Provide the [x, y] coordinate of the cell's center where the given text is located.  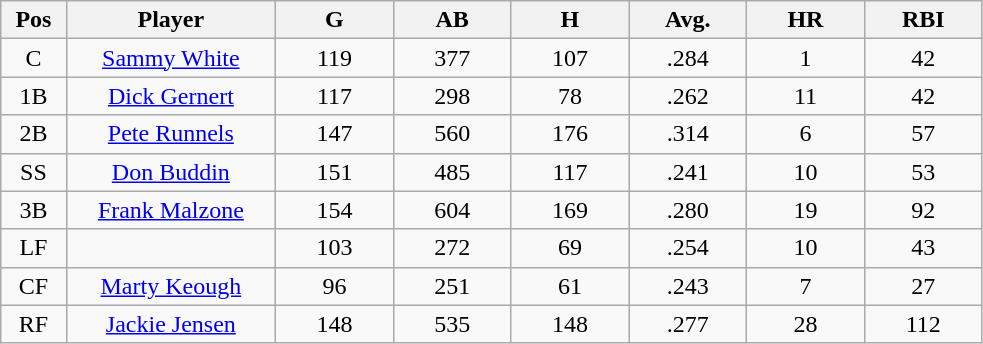
.280 [688, 210]
485 [452, 172]
H [570, 20]
169 [570, 210]
28 [806, 324]
107 [570, 58]
Avg. [688, 20]
.284 [688, 58]
.243 [688, 286]
RBI [923, 20]
.262 [688, 96]
LF [34, 248]
27 [923, 286]
19 [806, 210]
92 [923, 210]
57 [923, 134]
272 [452, 248]
112 [923, 324]
535 [452, 324]
3B [34, 210]
69 [570, 248]
Frank Malzone [170, 210]
61 [570, 286]
43 [923, 248]
.277 [688, 324]
Sammy White [170, 58]
377 [452, 58]
Pete Runnels [170, 134]
CF [34, 286]
154 [335, 210]
HR [806, 20]
6 [806, 134]
Jackie Jensen [170, 324]
53 [923, 172]
604 [452, 210]
.314 [688, 134]
251 [452, 286]
Marty Keough [170, 286]
C [34, 58]
AB [452, 20]
103 [335, 248]
151 [335, 172]
.254 [688, 248]
G [335, 20]
2B [34, 134]
7 [806, 286]
96 [335, 286]
Pos [34, 20]
1 [806, 58]
Player [170, 20]
119 [335, 58]
Don Buddin [170, 172]
1B [34, 96]
Dick Gernert [170, 96]
.241 [688, 172]
SS [34, 172]
176 [570, 134]
RF [34, 324]
560 [452, 134]
78 [570, 96]
298 [452, 96]
147 [335, 134]
11 [806, 96]
